Provide the [x, y] coordinate of the cell's center where the given text is located.  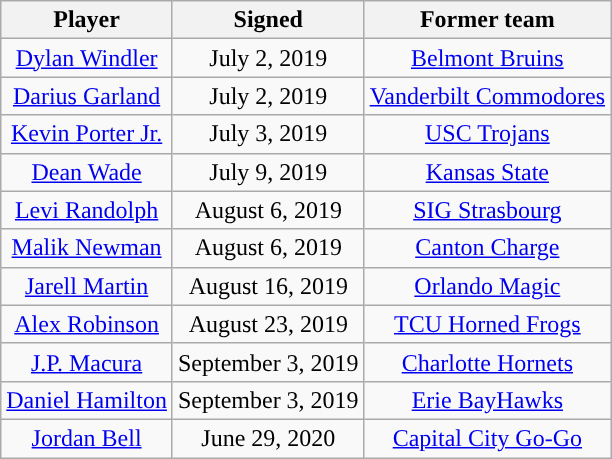
Alex Robinson [87, 324]
Kevin Porter Jr. [87, 134]
Dylan Windler [87, 58]
July 3, 2019 [268, 134]
Former team [487, 20]
Vanderbilt Commodores [487, 96]
Capital City Go-Go [487, 438]
Belmont Bruins [487, 58]
Dean Wade [87, 172]
J.P. Macura [87, 362]
Malik Newman [87, 248]
Darius Garland [87, 96]
USC Trojans [487, 134]
Canton Charge [487, 248]
Kansas State [487, 172]
Charlotte Hornets [487, 362]
July 9, 2019 [268, 172]
Jarell Martin [87, 286]
August 16, 2019 [268, 286]
Erie BayHawks [487, 400]
Player [87, 20]
August 23, 2019 [268, 324]
Signed [268, 20]
Daniel Hamilton [87, 400]
Levi Randolph [87, 210]
TCU Horned Frogs [487, 324]
Orlando Magic [487, 286]
SIG Strasbourg [487, 210]
June 29, 2020 [268, 438]
Jordan Bell [87, 438]
